Pinpoint the cell where the given text exists, returning its (X, Y) midpoint coordinate. 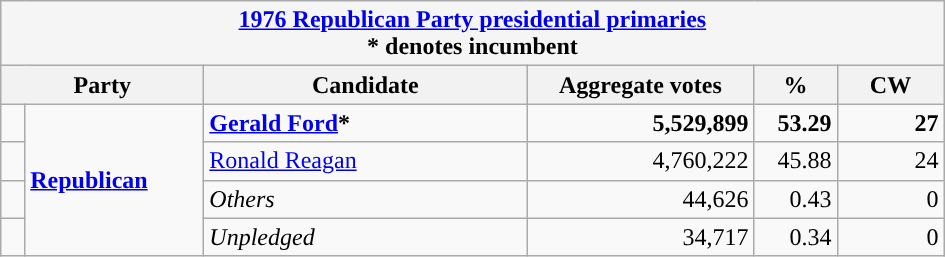
% (796, 85)
24 (890, 161)
0.43 (796, 199)
Party (102, 85)
4,760,222 (640, 161)
Ronald Reagan (366, 161)
Republican (114, 180)
27 (890, 123)
Unpledged (366, 237)
Gerald Ford* (366, 123)
1976 Republican Party presidential primaries* denotes incumbent (472, 34)
53.29 (796, 123)
Aggregate votes (640, 85)
0.34 (796, 237)
Others (366, 199)
Candidate (366, 85)
CW (890, 85)
45.88 (796, 161)
44,626 (640, 199)
34,717 (640, 237)
5,529,899 (640, 123)
